Return [X, Y] of the center of cell containing provided text 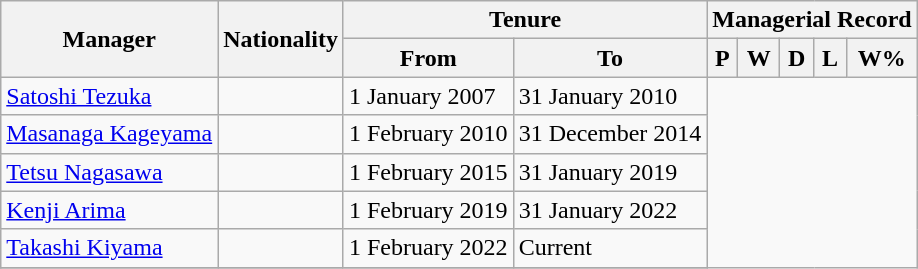
Masanaga Kageyama [110, 134]
To [610, 58]
31 January 2019 [610, 172]
Tetsu Nagasawa [110, 172]
Satoshi Tezuka [110, 96]
Managerial Record [812, 20]
Kenji Arima [110, 210]
W% [882, 58]
Nationality [281, 39]
Takashi Kiyama [110, 248]
1 February 2022 [428, 248]
From [428, 58]
W [759, 58]
31 January 2022 [610, 210]
Current [610, 248]
Manager [110, 39]
L [830, 58]
P [722, 58]
D [797, 58]
31 January 2010 [610, 96]
1 January 2007 [428, 96]
1 February 2019 [428, 210]
1 February 2015 [428, 172]
31 December 2014 [610, 134]
1 February 2010 [428, 134]
Tenure [524, 20]
